For the text-containing cell, return its midpoint in [X, Y] coordinate format. 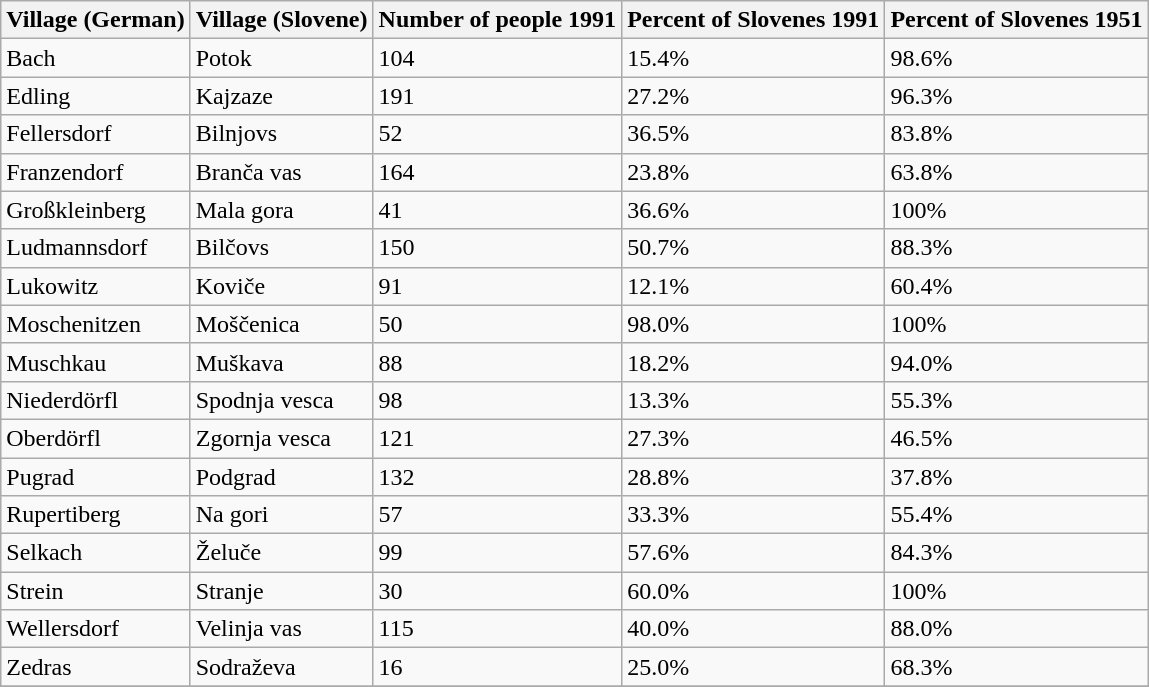
33.3% [754, 515]
Potok [282, 58]
83.8% [1016, 134]
Velinja vas [282, 629]
94.0% [1016, 362]
Moschenitzen [96, 324]
Fellersdorf [96, 134]
88 [498, 362]
27.2% [754, 96]
41 [498, 210]
Großkleinberg [96, 210]
Edling [96, 96]
13.3% [754, 400]
132 [498, 477]
27.3% [754, 438]
55.4% [1016, 515]
Percent of Slovenes 1991 [754, 20]
98.0% [754, 324]
Pugrad [96, 477]
Muschkau [96, 362]
Kajzaze [282, 96]
Village (German) [96, 20]
Bilčovs [282, 248]
Selkach [96, 553]
55.3% [1016, 400]
Mala gora [282, 210]
Number of people 1991 [498, 20]
Franzendorf [96, 172]
68.3% [1016, 667]
Bilnjovs [282, 134]
Ludmannsdorf [96, 248]
Percent of Slovenes 1951 [1016, 20]
Sodraževa [282, 667]
50 [498, 324]
36.5% [754, 134]
115 [498, 629]
88.0% [1016, 629]
63.8% [1016, 172]
12.1% [754, 286]
Bach [96, 58]
91 [498, 286]
30 [498, 591]
88.3% [1016, 248]
Moščenica [282, 324]
Strein [96, 591]
18.2% [754, 362]
Spodnja vesca [282, 400]
98 [498, 400]
98.6% [1016, 58]
25.0% [754, 667]
Muškava [282, 362]
57 [498, 515]
57.6% [754, 553]
15.4% [754, 58]
50.7% [754, 248]
36.6% [754, 210]
Zgornja vesca [282, 438]
191 [498, 96]
Koviče [282, 286]
37.8% [1016, 477]
Stranje [282, 591]
Podgrad [282, 477]
Branča vas [282, 172]
Lukowitz [96, 286]
104 [498, 58]
60.0% [754, 591]
46.5% [1016, 438]
60.4% [1016, 286]
52 [498, 134]
Rupertiberg [96, 515]
Wellersdorf [96, 629]
164 [498, 172]
Niederdörfl [96, 400]
Na gori [282, 515]
40.0% [754, 629]
16 [498, 667]
96.3% [1016, 96]
84.3% [1016, 553]
150 [498, 248]
121 [498, 438]
Village (Slovene) [282, 20]
28.8% [754, 477]
Želuče [282, 553]
Oberdörfl [96, 438]
99 [498, 553]
23.8% [754, 172]
Zedras [96, 667]
